Detect which cell encompasses the target text, then output its [x, y] center coordinate. 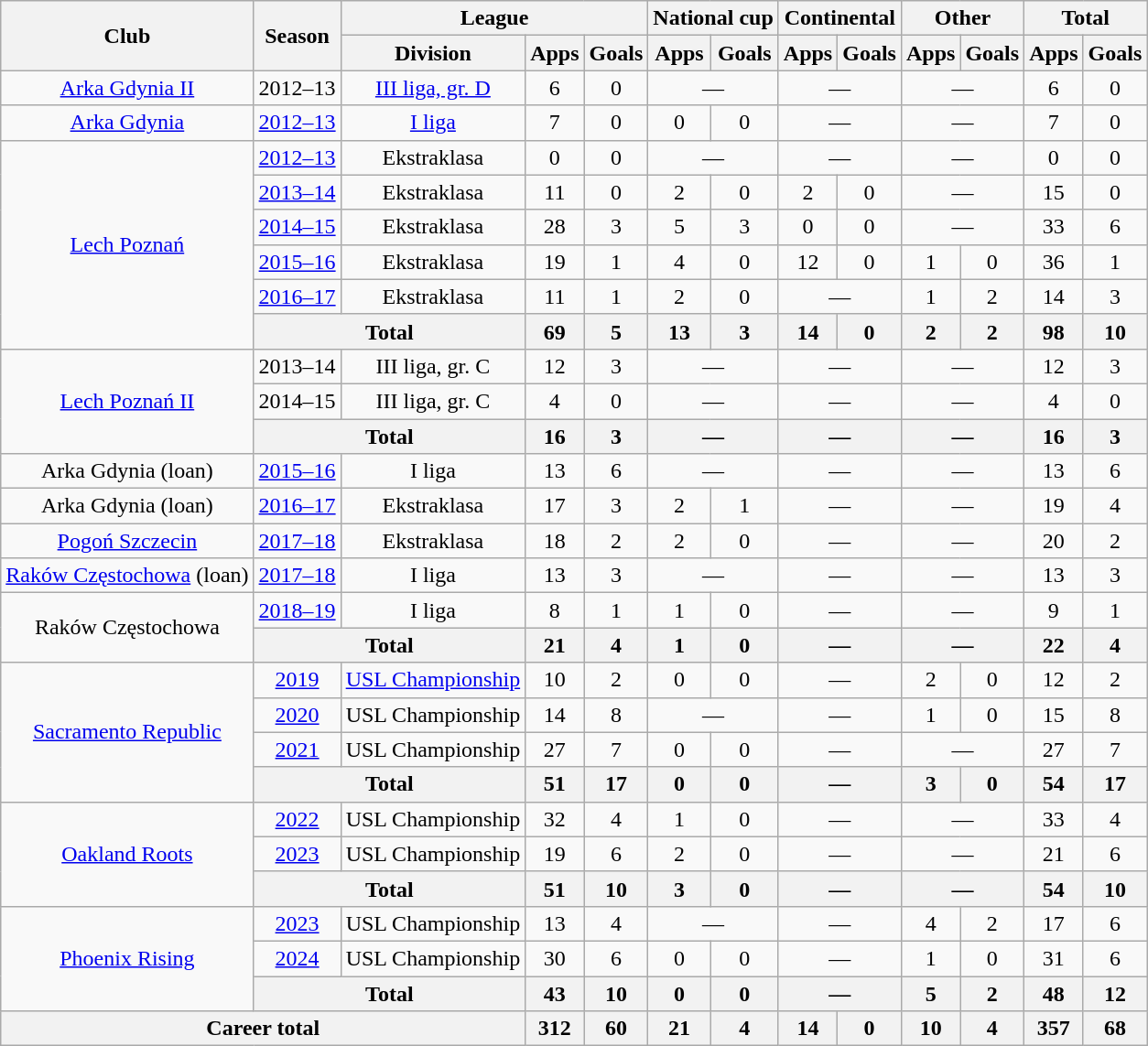
98 [1054, 331]
2021 [297, 749]
Arka Gdynia [127, 123]
30 [555, 958]
Season [297, 36]
2020 [297, 715]
Continental [839, 18]
League [494, 18]
48 [1054, 993]
312 [555, 1029]
Pogoń Szczecin [127, 541]
32 [555, 819]
2019 [297, 680]
Division [433, 53]
Lech Poznań [127, 244]
68 [1115, 1029]
III liga, gr. D [433, 88]
2024 [297, 958]
2022 [297, 819]
9 [1054, 610]
Sacramento Republic [127, 732]
Other [962, 18]
31 [1054, 958]
22 [1054, 645]
Arka Gdynia II [127, 88]
National cup [713, 18]
28 [555, 227]
2018–19 [297, 610]
20 [1054, 541]
Raków Częstochowa [127, 628]
43 [555, 993]
69 [555, 331]
60 [616, 1029]
357 [1054, 1029]
Lech Poznań II [127, 401]
Phoenix Rising [127, 958]
Oakland Roots [127, 854]
36 [1054, 262]
Club [127, 36]
Career total [264, 1029]
Raków Częstochowa (loan) [127, 576]
18 [555, 541]
